Locate the cell with the specified text and output its (X, Y) center coordinate. 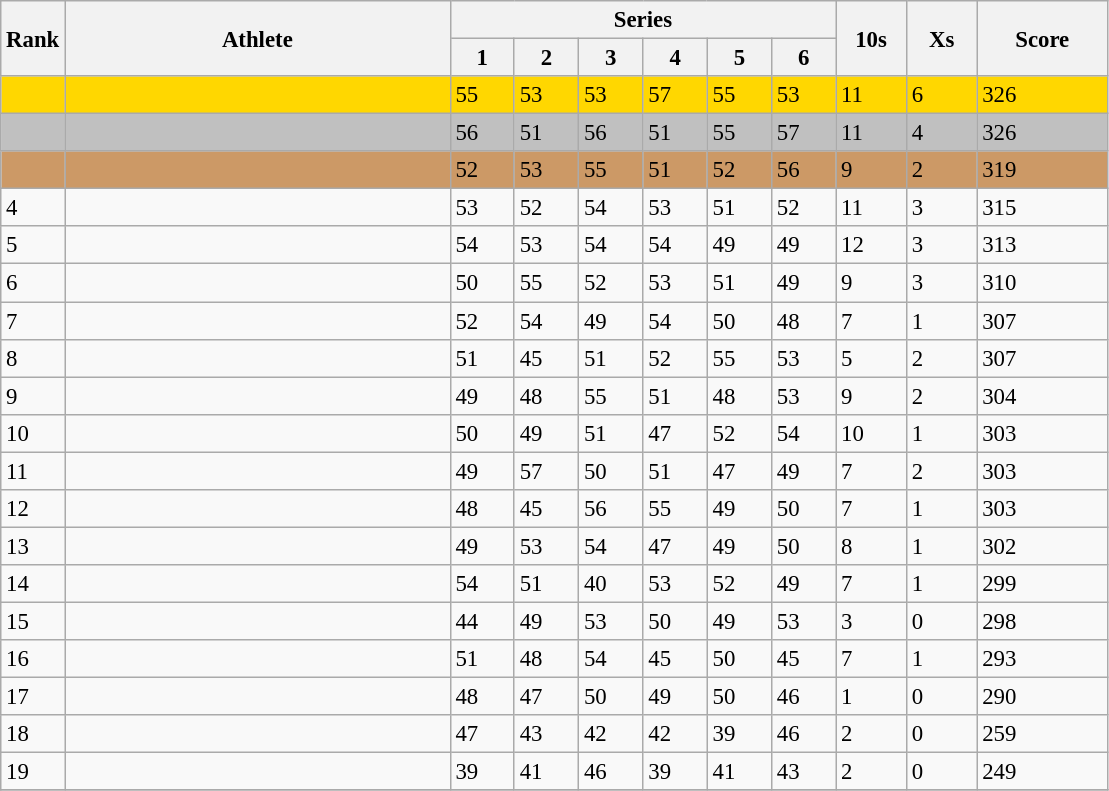
299 (1042, 584)
15 (33, 621)
304 (1042, 396)
259 (1042, 734)
315 (1042, 208)
290 (1042, 697)
Series (643, 20)
298 (1042, 621)
19 (33, 772)
17 (33, 697)
249 (1042, 772)
Athlete (258, 38)
310 (1042, 283)
Score (1042, 38)
293 (1042, 659)
10s (872, 38)
14 (33, 584)
319 (1042, 170)
16 (33, 659)
Rank (33, 38)
Xs (942, 38)
13 (33, 546)
302 (1042, 546)
313 (1042, 245)
44 (482, 621)
18 (33, 734)
40 (611, 584)
